Determine the [x, y] coordinate at the center of the cell enclosing the given text.  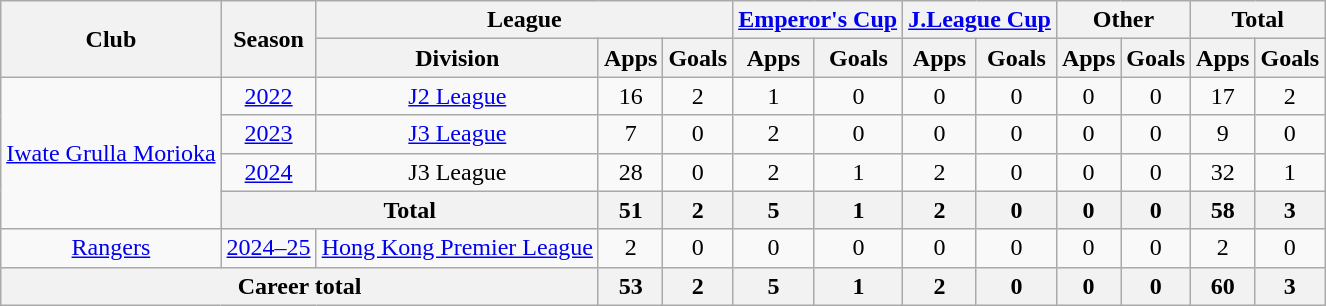
2024–25 [268, 248]
9 [1223, 134]
53 [630, 286]
2024 [268, 172]
Season [268, 39]
2023 [268, 134]
58 [1223, 210]
7 [630, 134]
51 [630, 210]
60 [1223, 286]
Division [457, 58]
J.League Cup [980, 20]
Iwate Grulla Morioka [111, 153]
League [524, 20]
Emperor's Cup [818, 20]
28 [630, 172]
2022 [268, 96]
17 [1223, 96]
J2 League [457, 96]
Career total [300, 286]
32 [1223, 172]
Rangers [111, 248]
16 [630, 96]
Hong Kong Premier League [457, 248]
Club [111, 39]
Other [1123, 20]
